From the cell containing the given text, extract its center point as (X, Y) coordinate. 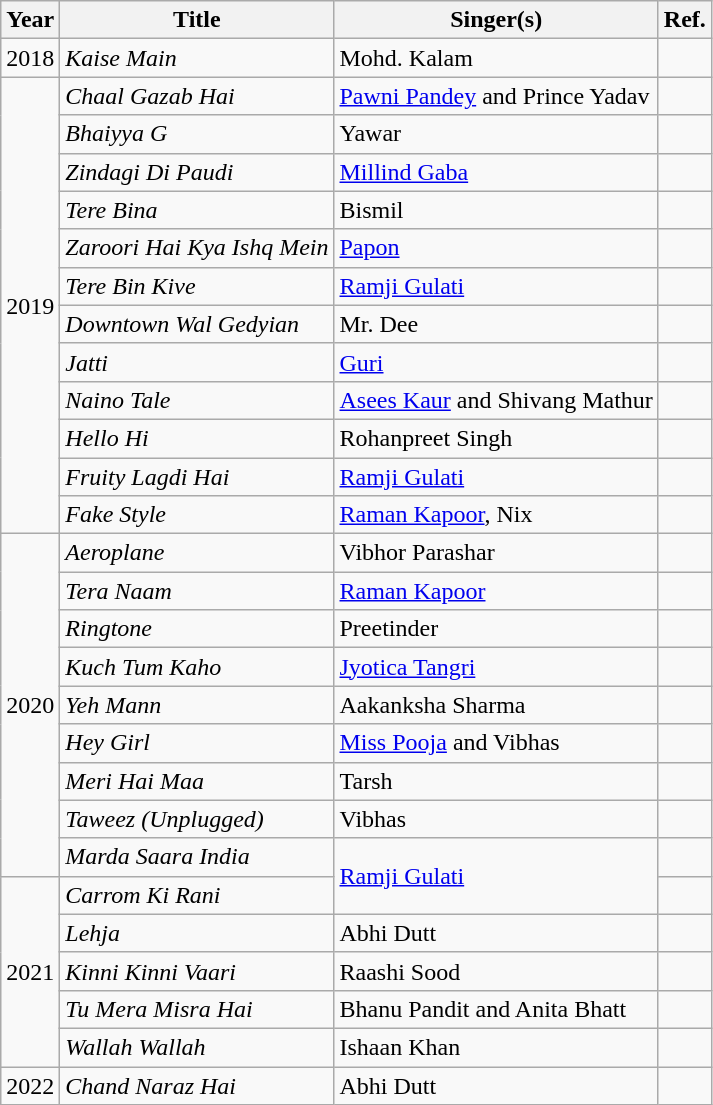
Chaal Gazab Hai (197, 96)
Tarsh (496, 781)
2019 (30, 306)
Preetinder (496, 629)
Bhaiyya G (197, 134)
Downtown Wal Gedyian (197, 324)
Pawni Pandey and Prince Yadav (496, 96)
Vibhor Parashar (496, 553)
Yeh Mann (197, 705)
Singer(s) (496, 20)
Lehja (197, 933)
Yawar (496, 134)
Miss Pooja and Vibhas (496, 743)
Tera Naam (197, 591)
Zindagi Di Paudi (197, 172)
Jatti (197, 362)
Raman Kapoor, Nix (496, 515)
Zaroori Hai Kya Ishq Mein (197, 248)
Hello Hi (197, 438)
Aeroplane (197, 553)
Raashi Sood (496, 971)
2021 (30, 971)
Bismil (496, 210)
Marda Saara India (197, 857)
Jyotica Tangri (496, 667)
Taweez (Unplugged) (197, 819)
Ishaan Khan (496, 1047)
Title (197, 20)
2022 (30, 1085)
Wallah Wallah (197, 1047)
2020 (30, 706)
Asees Kaur and Shivang Mathur (496, 400)
Year (30, 20)
Hey Girl (197, 743)
Millind Gaba (496, 172)
Kuch Tum Kaho (197, 667)
Mr. Dee (496, 324)
Tere Bin Kive (197, 286)
Chand Naraz Hai (197, 1085)
2018 (30, 58)
Mohd. Kalam (496, 58)
Rohanpreet Singh (496, 438)
Vibhas (496, 819)
Ref. (684, 20)
Fruity Lagdi Hai (197, 477)
Carrom Ki Rani (197, 895)
Kinni Kinni Vaari (197, 971)
Guri (496, 362)
Kaise Main (197, 58)
Aakanksha Sharma (496, 705)
Bhanu Pandit and Anita Bhatt (496, 1009)
Tu Mera Misra Hai (197, 1009)
Fake Style (197, 515)
Meri Hai Maa (197, 781)
Tere Bina (197, 210)
Raman Kapoor (496, 591)
Naino Tale (197, 400)
Ringtone (197, 629)
Papon (496, 248)
